From the cell containing the given text, extract its center point as [x, y] coordinate. 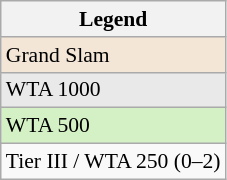
Legend [114, 19]
Tier III / WTA 250 (0–2) [114, 162]
Grand Slam [114, 55]
WTA 1000 [114, 90]
WTA 500 [114, 126]
